For the text-containing cell, return its midpoint in (x, y) coordinate format. 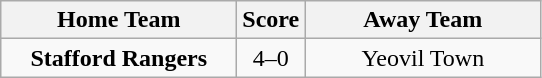
Score (271, 20)
Yeovil Town (423, 58)
Home Team (119, 20)
Away Team (423, 20)
Stafford Rangers (119, 58)
4–0 (271, 58)
